Determine the (X, Y) coordinate at the center of the cell enclosing the given text.  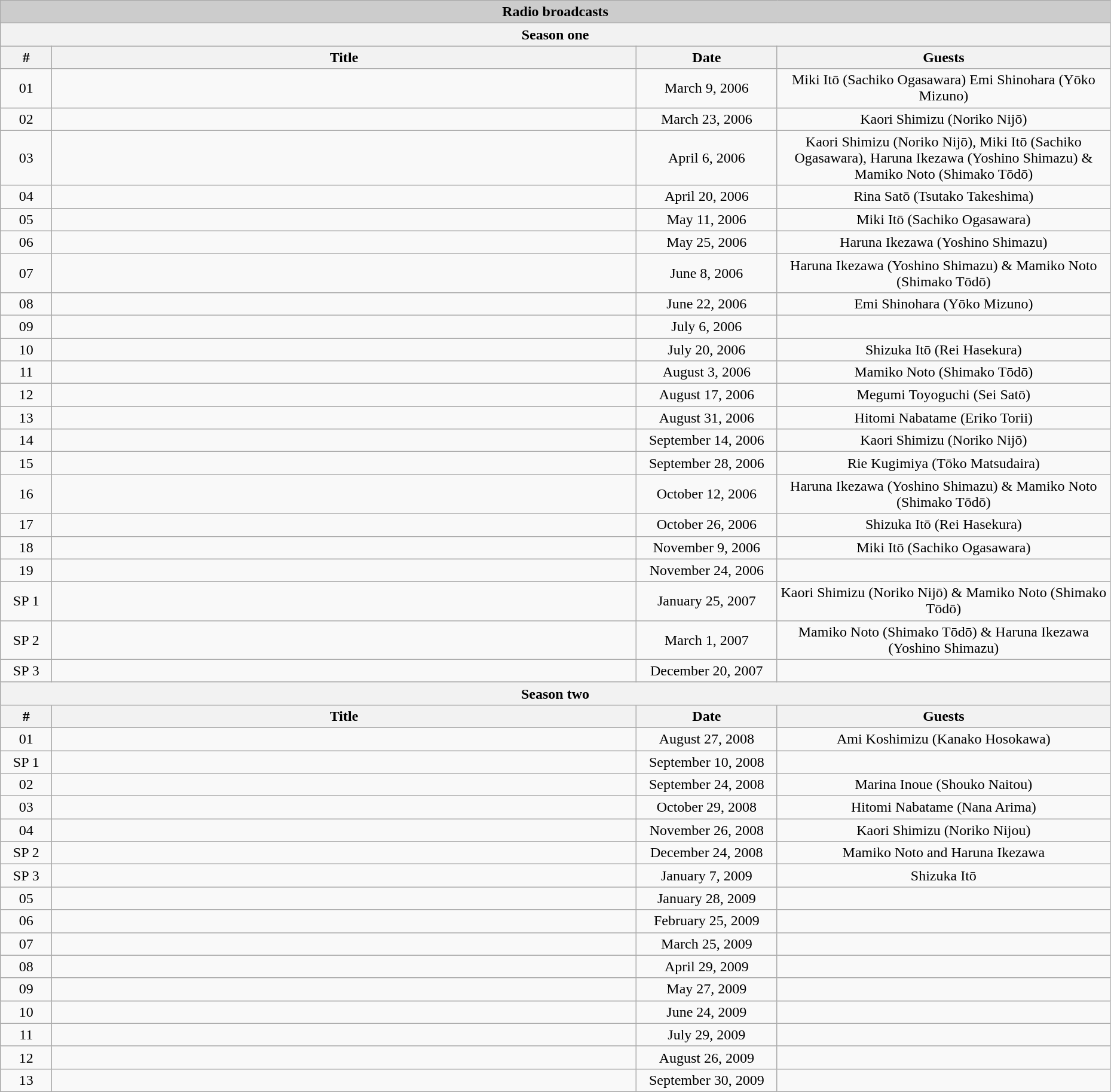
Kaori Shimizu (Noriko Nijō), Miki Itō (Sachiko Ogasawara), Haruna Ikezawa (Yoshino Shimazu) & Mamiko Noto (Shimako Tōdō) (943, 158)
Mamiko Noto (Shimako Tōdō) & Haruna Ikezawa (Yoshino Shimazu) (943, 640)
August 27, 2008 (706, 739)
Hitomi Nabatame (Nana Arima) (943, 807)
November 26, 2008 (706, 830)
February 25, 2009 (706, 921)
Shizuka Itō (943, 876)
January 25, 2007 (706, 601)
Ami Koshimizu (Kanako Hosokawa) (943, 739)
14 (26, 441)
October 12, 2006 (706, 494)
July 6, 2006 (706, 326)
July 20, 2006 (706, 350)
September 14, 2006 (706, 441)
June 8, 2006 (706, 273)
Rina Satō (Tsutako Takeshima) (943, 197)
September 30, 2009 (706, 1080)
16 (26, 494)
November 24, 2006 (706, 570)
15 (26, 463)
Miki Itō (Sachiko Ogasawara) Emi Shinohara (Yōko Mizuno) (943, 88)
Megumi Toyoguchi (Sei Satō) (943, 395)
Haruna Ikezawa (Yoshino Shimazu) (943, 242)
March 1, 2007 (706, 640)
Kaori Shimizu (Noriko Nijou) (943, 830)
July 29, 2009 (706, 1035)
Season one (556, 35)
October 29, 2008 (706, 807)
June 22, 2006 (706, 304)
January 28, 2009 (706, 898)
April 6, 2006 (706, 158)
Rie Kugimiya (Tōko Matsudaira) (943, 463)
May 25, 2006 (706, 242)
May 11, 2006 (706, 219)
Kaori Shimizu (Noriko Nijō) & Mamiko Noto (Shimako Tōdō) (943, 601)
October 26, 2006 (706, 525)
August 17, 2006 (706, 395)
December 20, 2007 (706, 671)
Season two (556, 693)
September 28, 2006 (706, 463)
Hitomi Nabatame (Eriko Torii) (943, 418)
January 7, 2009 (706, 876)
April 29, 2009 (706, 966)
March 25, 2009 (706, 944)
August 26, 2009 (706, 1057)
April 20, 2006 (706, 197)
August 31, 2006 (706, 418)
August 3, 2006 (706, 372)
Marina Inoue (Shouko Naitou) (943, 785)
17 (26, 525)
18 (26, 547)
Mamiko Noto (Shimako Tōdō) (943, 372)
19 (26, 570)
November 9, 2006 (706, 547)
Radio broadcasts (556, 12)
September 24, 2008 (706, 785)
Emi Shinohara (Yōko Mizuno) (943, 304)
December 24, 2008 (706, 853)
September 10, 2008 (706, 762)
March 23, 2006 (706, 119)
March 9, 2006 (706, 88)
May 27, 2009 (706, 989)
Mamiko Noto and Haruna Ikezawa (943, 853)
June 24, 2009 (706, 1012)
